Identify which cell holds the provided text, then report its (x, y) central coordinate. 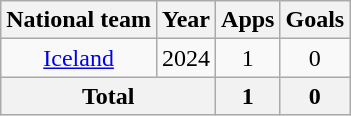
Goals (315, 20)
Iceland (79, 58)
Year (186, 20)
National team (79, 20)
Total (108, 96)
2024 (186, 58)
Apps (248, 20)
